Provide the [X, Y] coordinate of the cell's center where the given text is located.  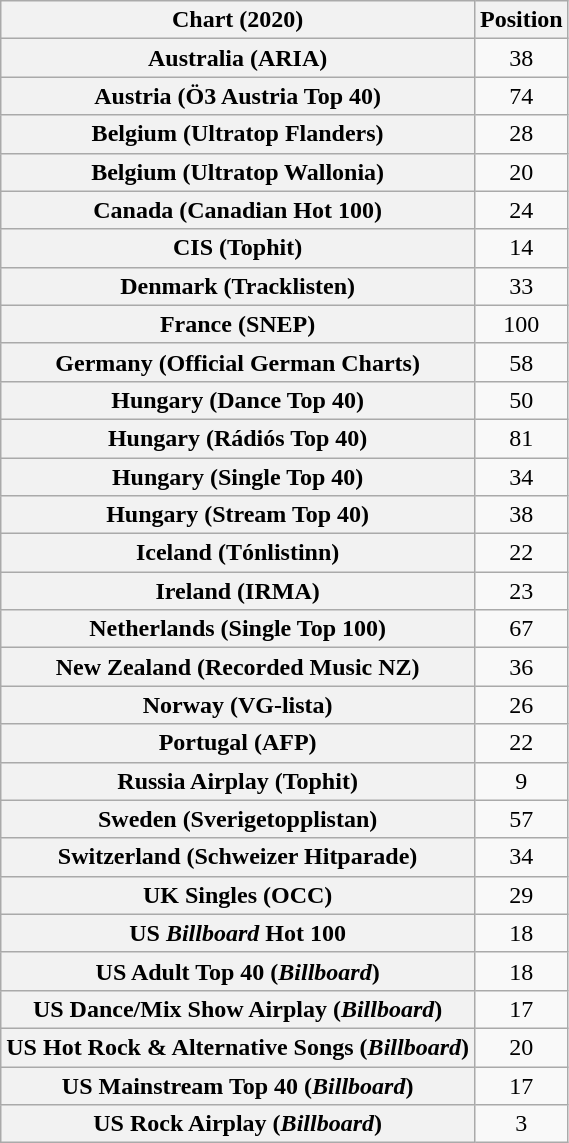
Switzerland (Schweizer Hitparade) [238, 857]
UK Singles (OCC) [238, 895]
Iceland (Tónlistinn) [238, 553]
Netherlands (Single Top 100) [238, 629]
33 [521, 286]
Position [521, 20]
Hungary (Stream Top 40) [238, 515]
Ireland (IRMA) [238, 591]
US Hot Rock & Alternative Songs (Billboard) [238, 1047]
Canada (Canadian Hot 100) [238, 210]
14 [521, 248]
Chart (2020) [238, 20]
Hungary (Rádiós Top 40) [238, 438]
9 [521, 781]
23 [521, 591]
Belgium (Ultratop Flanders) [238, 134]
Germany (Official German Charts) [238, 362]
57 [521, 819]
CIS (Tophit) [238, 248]
Austria (Ö3 Austria Top 40) [238, 96]
Norway (VG-lista) [238, 705]
France (SNEP) [238, 324]
US Rock Airplay (Billboard) [238, 1124]
81 [521, 438]
US Mainstream Top 40 (Billboard) [238, 1085]
100 [521, 324]
Russia Airplay (Tophit) [238, 781]
US Dance/Mix Show Airplay (Billboard) [238, 1009]
3 [521, 1124]
29 [521, 895]
67 [521, 629]
24 [521, 210]
Denmark (Tracklisten) [238, 286]
Belgium (Ultratop Wallonia) [238, 172]
Australia (ARIA) [238, 58]
58 [521, 362]
New Zealand (Recorded Music NZ) [238, 667]
74 [521, 96]
36 [521, 667]
Portugal (AFP) [238, 743]
Hungary (Dance Top 40) [238, 400]
50 [521, 400]
Hungary (Single Top 40) [238, 477]
28 [521, 134]
26 [521, 705]
Sweden (Sverigetopplistan) [238, 819]
US Billboard Hot 100 [238, 933]
US Adult Top 40 (Billboard) [238, 971]
